Provide the [X, Y] coordinate of the cell's center where the given text is located.  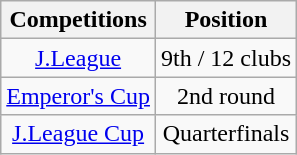
Quarterfinals [226, 134]
9th / 12 clubs [226, 58]
2nd round [226, 96]
Competitions [78, 20]
Position [226, 20]
Emperor's Cup [78, 96]
J.League [78, 58]
J.League Cup [78, 134]
